Find where the given text appears and provide that cell's center as (x, y) coordinate. 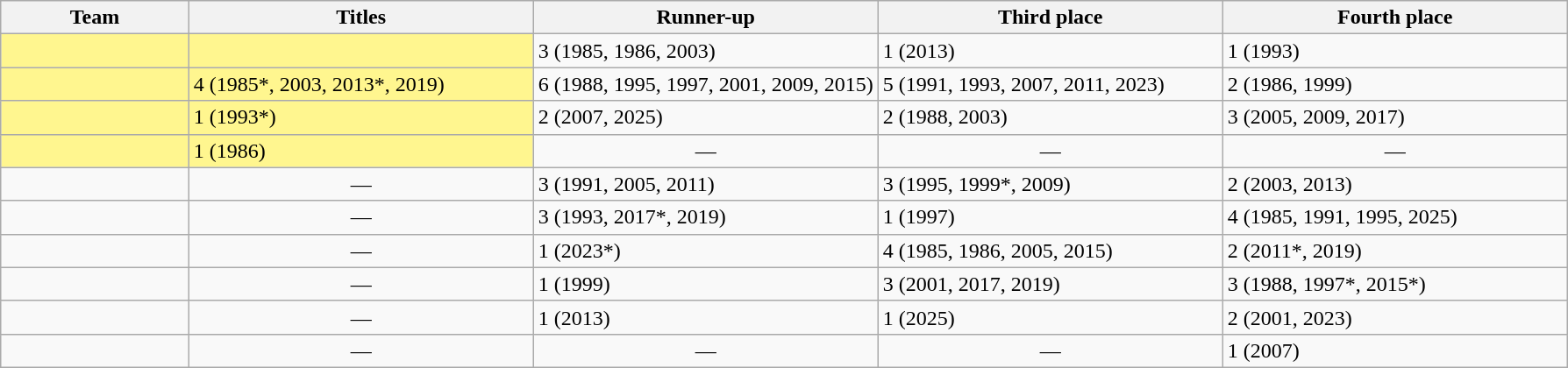
Runner-up (705, 18)
4 (1985, 1986, 2005, 2015) (1051, 251)
1 (1986) (361, 151)
1 (1993) (1394, 51)
1 (1997) (1051, 217)
5 (1991, 1993, 2007, 2011, 2023) (1051, 84)
2 (2007, 2025) (705, 117)
2 (2003, 2013) (1394, 184)
4 (1985, 1991, 1995, 2025) (1394, 217)
1 (1999) (705, 284)
3 (1993, 2017*, 2019) (705, 217)
Titles (361, 18)
6 (1988, 1995, 1997, 2001, 2009, 2015) (705, 84)
1 (2025) (1051, 317)
2 (2001, 2023) (1394, 317)
3 (1985, 1986, 2003) (705, 51)
Fourth place (1394, 18)
2 (1986, 1999) (1394, 84)
2 (1988, 2003) (1051, 117)
1 (2007) (1394, 350)
1 (1993*) (361, 117)
2 (2011*, 2019) (1394, 251)
3 (2005, 2009, 2017) (1394, 117)
4 (1985*, 2003, 2013*, 2019) (361, 84)
3 (1991, 2005, 2011) (705, 184)
Team (95, 18)
Third place (1051, 18)
3 (2001, 2017, 2019) (1051, 284)
1 (2023*) (705, 251)
3 (1988, 1997*, 2015*) (1394, 284)
3 (1995, 1999*, 2009) (1051, 184)
